Search for the cell housing the specified text and yield its (x, y) center coordinate. 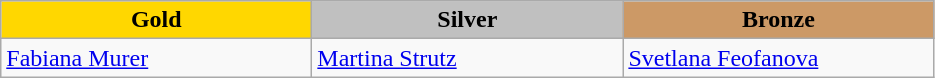
Svetlana Feofanova (778, 58)
Fabiana Murer (156, 58)
Gold (156, 20)
Bronze (778, 20)
Silver (468, 20)
Martina Strutz (468, 58)
